Find where the given text appears and provide that cell's center as (x, y) coordinate. 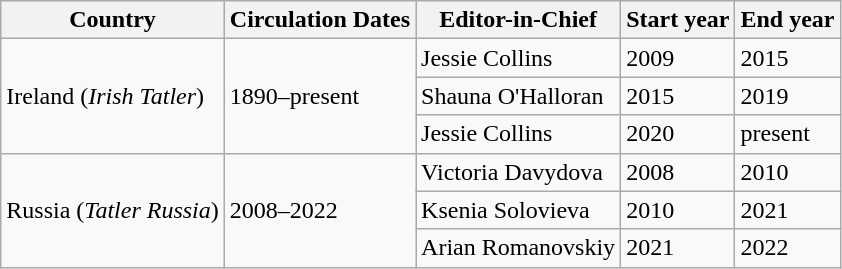
Arian Romanovskiy (518, 248)
present (788, 134)
2009 (678, 58)
2019 (788, 96)
End year (788, 20)
Country (113, 20)
Ksenia Solovieva (518, 210)
2020 (678, 134)
2008–2022 (320, 210)
2022 (788, 248)
Russia (Tatler Russia) (113, 210)
Ireland (Irish Tatler) (113, 96)
1890–present (320, 96)
2008 (678, 172)
Start year (678, 20)
Shauna O'Halloran (518, 96)
Circulation Dates (320, 20)
Victoria Davydova (518, 172)
Editor-in-Chief (518, 20)
